From the cell containing the given text, extract its center point as [x, y] coordinate. 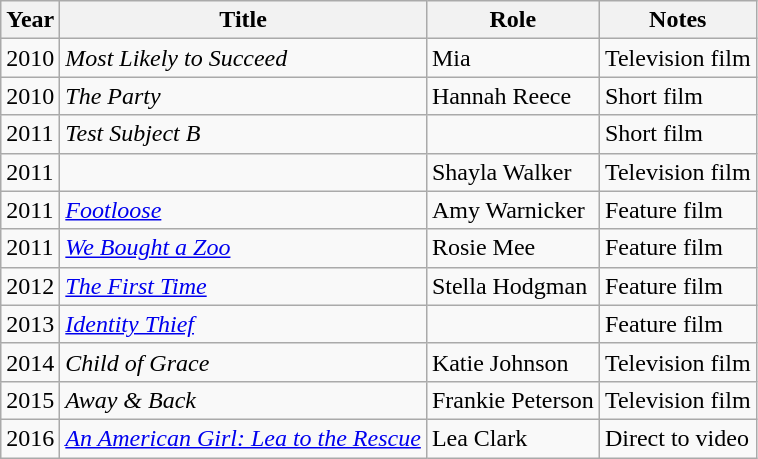
Year [30, 20]
Rosie Mee [512, 248]
We Bought a Zoo [244, 248]
Shayla Walker [512, 172]
Hannah Reece [512, 96]
2012 [30, 286]
Title [244, 20]
Test Subject B [244, 134]
Stella Hodgman [512, 286]
Identity Thief [244, 324]
2014 [30, 362]
Away & Back [244, 400]
Mia [512, 58]
Direct to video [678, 438]
The First Time [244, 286]
Most Likely to Succeed [244, 58]
Footloose [244, 210]
Amy Warnicker [512, 210]
Role [512, 20]
Notes [678, 20]
Child of Grace [244, 362]
Katie Johnson [512, 362]
Lea Clark [512, 438]
An American Girl: Lea to the Rescue [244, 438]
2015 [30, 400]
The Party [244, 96]
Frankie Peterson [512, 400]
2013 [30, 324]
2016 [30, 438]
